Determine the [x, y] coordinate at the center of the cell enclosing the given text.  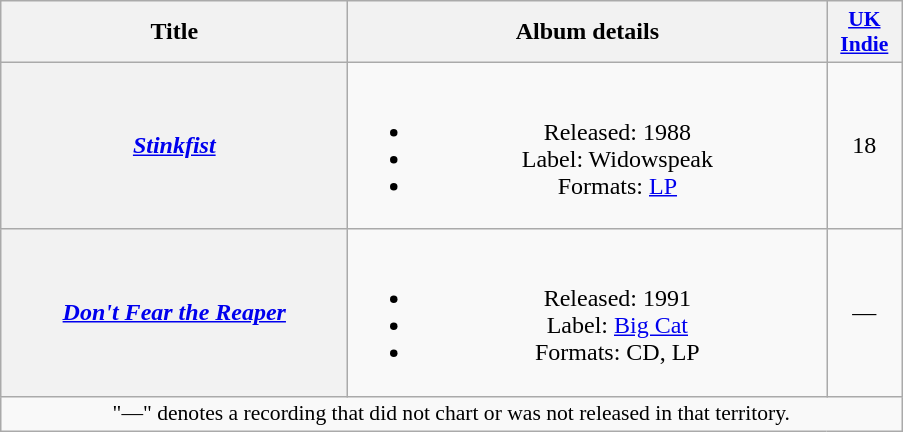
Title [174, 32]
Don't Fear the Reaper [174, 312]
Released: 1988Label: WidowspeakFormats: LP [588, 146]
Album details [588, 32]
UK Indie [864, 32]
"—" denotes a recording that did not chart or was not released in that territory. [452, 414]
Stinkfist [174, 146]
Released: 1991Label: Big CatFormats: CD, LP [588, 312]
— [864, 312]
18 [864, 146]
